Provide the (x, y) coordinate of the cell's center where the given text is located.  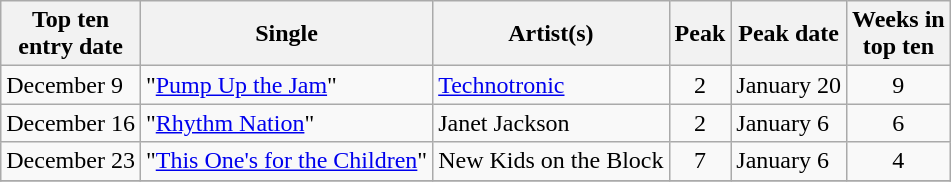
December 23 (71, 161)
Janet Jackson (551, 123)
December 9 (71, 85)
4 (898, 161)
Single (286, 34)
Peak date (789, 34)
December 16 (71, 123)
"This One's for the Children" (286, 161)
Weeks intop ten (898, 34)
"Rhythm Nation" (286, 123)
January 20 (789, 85)
7 (700, 161)
New Kids on the Block (551, 161)
"Pump Up the Jam" (286, 85)
Peak (700, 34)
Top tenentry date (71, 34)
Technotronic (551, 85)
Artist(s) (551, 34)
6 (898, 123)
9 (898, 85)
